Search for the cell housing the specified text and yield its [X, Y] center coordinate. 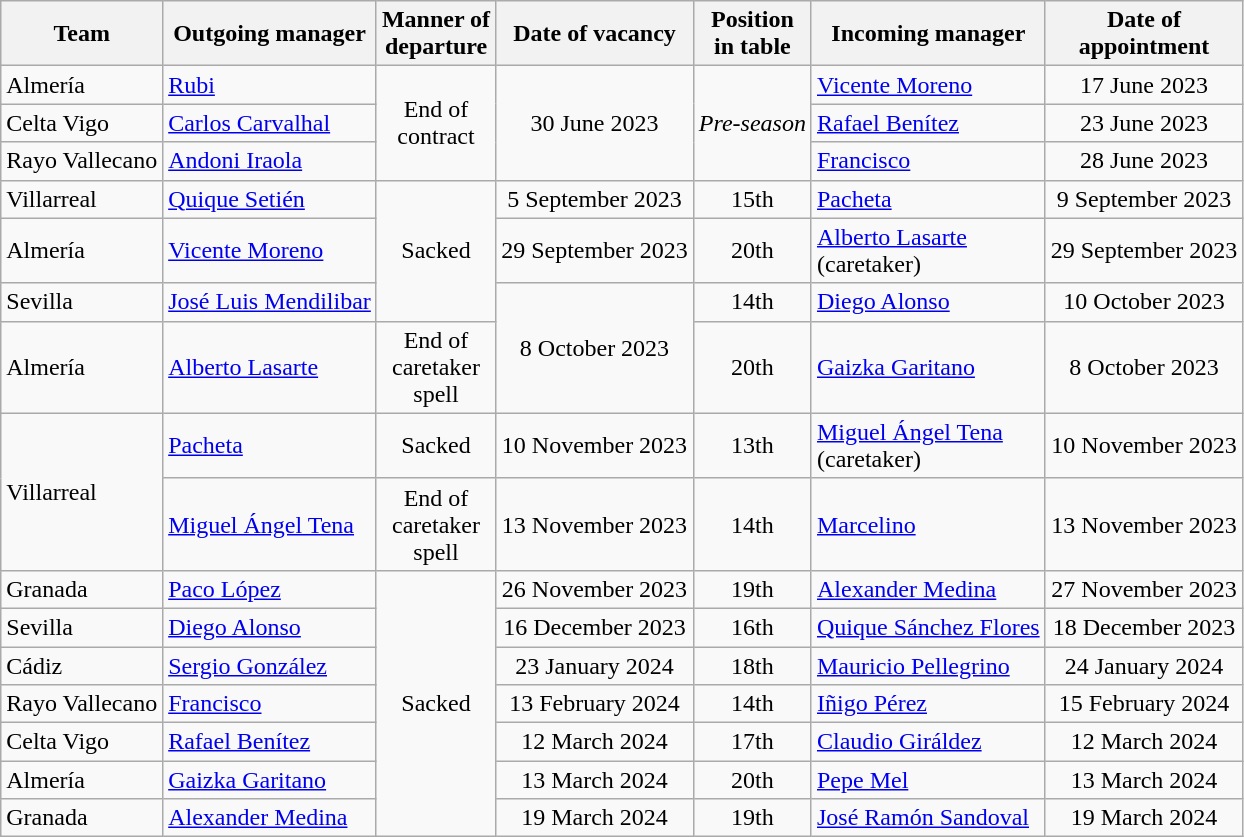
5 September 2023 [595, 199]
Cádiz [82, 665]
Positionin table [752, 34]
24 January 2024 [1144, 665]
28 June 2023 [1144, 161]
End ofcontract [436, 123]
Miguel Ángel Tena [270, 524]
José Luis Mendilibar [270, 302]
Miguel Ángel Tena(caretaker) [928, 446]
Carlos Carvalhal [270, 123]
Date of vacancy [595, 34]
17 June 2023 [1144, 85]
Andoni Iraola [270, 161]
Manner ofdeparture [436, 34]
José Ramón Sandoval [928, 818]
Sergio González [270, 665]
Pepe Mel [928, 780]
Paco López [270, 589]
15 February 2024 [1144, 704]
Incoming manager [928, 34]
13 February 2024 [595, 704]
15th [752, 199]
26 November 2023 [595, 589]
Alberto Lasarte(caretaker) [928, 250]
Alberto Lasarte [270, 367]
9 September 2023 [1144, 199]
16th [752, 627]
Mauricio Pellegrino [928, 665]
16 December 2023 [595, 627]
18 December 2023 [1144, 627]
Iñigo Pérez [928, 704]
17th [752, 742]
23 June 2023 [1144, 123]
Rubi [270, 85]
Date ofappointment [1144, 34]
18th [752, 665]
Outgoing manager [270, 34]
Quique Setién [270, 199]
Marcelino [928, 524]
13th [752, 446]
27 November 2023 [1144, 589]
Claudio Giráldez [928, 742]
23 January 2024 [595, 665]
Team [82, 34]
Quique Sánchez Flores [928, 627]
30 June 2023 [595, 123]
Pre-season [752, 123]
10 October 2023 [1144, 302]
